Identify which cell holds the provided text, then report its [x, y] central coordinate. 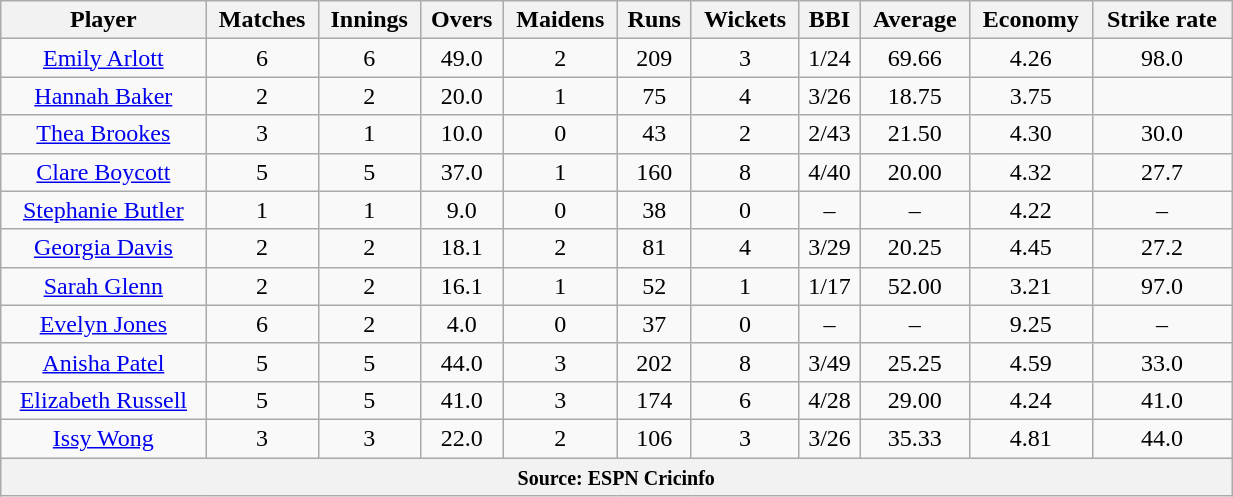
4.22 [1030, 210]
27.7 [1162, 172]
18.1 [462, 248]
4.45 [1030, 248]
Source: ESPN Cricinfo [616, 477]
Georgia Davis [104, 248]
2/43 [830, 134]
4.24 [1030, 400]
4/28 [830, 400]
3.21 [1030, 286]
38 [654, 210]
Thea Brookes [104, 134]
20.00 [914, 172]
4.59 [1030, 362]
Runs [654, 20]
18.75 [914, 96]
4.26 [1030, 58]
Hannah Baker [104, 96]
Average [914, 20]
10.0 [462, 134]
4.32 [1030, 172]
21.50 [914, 134]
Maidens [560, 20]
25.25 [914, 362]
29.00 [914, 400]
Sarah Glenn [104, 286]
4.0 [462, 324]
Evelyn Jones [104, 324]
Stephanie Butler [104, 210]
202 [654, 362]
35.33 [914, 438]
160 [654, 172]
52 [654, 286]
20.25 [914, 248]
Overs [462, 20]
106 [654, 438]
27.2 [1162, 248]
9.0 [462, 210]
1/17 [830, 286]
33.0 [1162, 362]
Emily Arlott [104, 58]
Player [104, 20]
98.0 [1162, 58]
1/24 [830, 58]
30.0 [1162, 134]
BBI [830, 20]
4.81 [1030, 438]
81 [654, 248]
49.0 [462, 58]
22.0 [462, 438]
Issy Wong [104, 438]
3/29 [830, 248]
Innings [369, 20]
4/40 [830, 172]
3/49 [830, 362]
209 [654, 58]
37.0 [462, 172]
4.30 [1030, 134]
69.66 [914, 58]
Anisha Patel [104, 362]
16.1 [462, 286]
Clare Boycott [104, 172]
75 [654, 96]
174 [654, 400]
43 [654, 134]
Wickets [744, 20]
Strike rate [1162, 20]
Matches [262, 20]
97.0 [1162, 286]
Elizabeth Russell [104, 400]
37 [654, 324]
3.75 [1030, 96]
Economy [1030, 20]
52.00 [914, 286]
9.25 [1030, 324]
20.0 [462, 96]
